Pinpoint the cell where the given text exists, returning its (X, Y) midpoint coordinate. 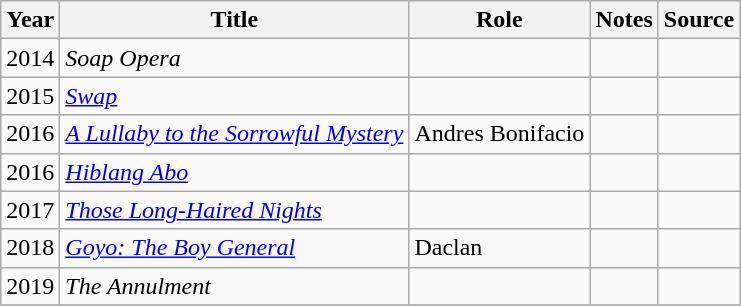
A Lullaby to the Sorrowful Mystery (234, 134)
Those Long-Haired Nights (234, 210)
Source (698, 20)
Swap (234, 96)
Year (30, 20)
Role (500, 20)
Hiblang Abo (234, 172)
Andres Bonifacio (500, 134)
2015 (30, 96)
2017 (30, 210)
Daclan (500, 248)
Soap Opera (234, 58)
Goyo: The Boy General (234, 248)
The Annulment (234, 286)
2018 (30, 248)
2014 (30, 58)
Title (234, 20)
Notes (624, 20)
2019 (30, 286)
